Output the [x, y] coordinate of the center of the cell containing the given text.  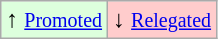
↑ Promoted [54, 20]
↓ Relegated [162, 20]
